For the text-containing cell, return its midpoint in [X, Y] coordinate format. 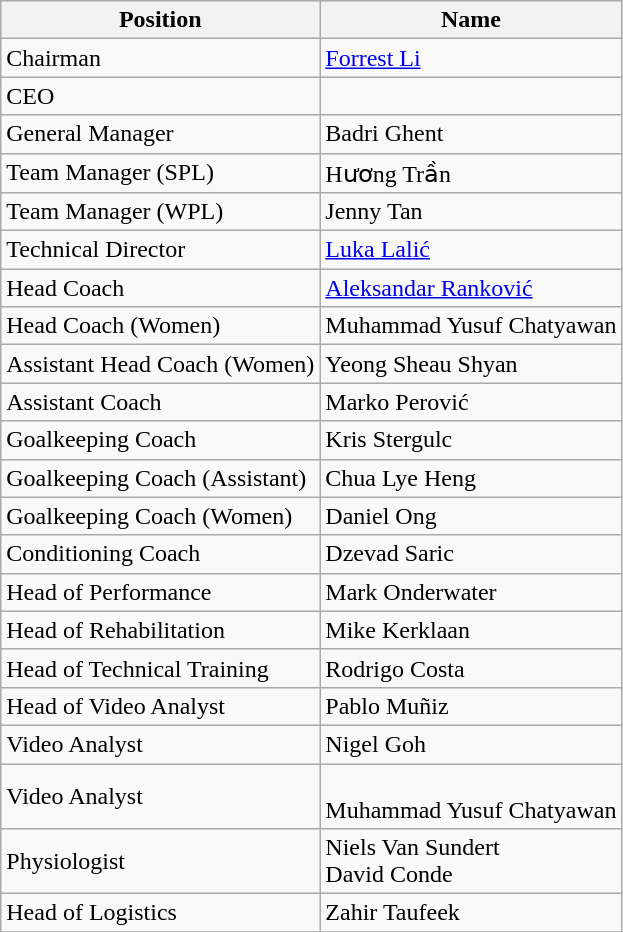
Badri Ghent [471, 134]
Assistant Coach [160, 402]
Chairman [160, 58]
Head of Rehabilitation [160, 630]
Niels Van Sundert David Conde [471, 862]
General Manager [160, 134]
Goalkeeping Coach (Assistant) [160, 478]
Aleksandar Ranković [471, 288]
Zahir Taufeek [471, 913]
Mark Onderwater [471, 592]
Rodrigo Costa [471, 668]
Nigel Goh [471, 744]
Luka Lalić [471, 250]
Head of Technical Training [160, 668]
Chua Lye Heng [471, 478]
Name [471, 20]
Conditioning Coach [160, 554]
Position [160, 20]
Kris Stergulc [471, 440]
Yeong Sheau Shyan [471, 364]
Dzevad Saric [471, 554]
Physiologist [160, 862]
Head of Performance [160, 592]
Goalkeeping Coach (Women) [160, 516]
Team Manager (SPL) [160, 173]
Pablo Muñiz [471, 706]
Mike Kerklaan [471, 630]
Head of Logistics [160, 913]
Technical Director [160, 250]
Jenny Tan [471, 212]
Assistant Head Coach (Women) [160, 364]
Head of Video Analyst [160, 706]
Head Coach [160, 288]
Forrest Li [471, 58]
Team Manager (WPL) [160, 212]
Hương Trần [471, 173]
Marko Perović [471, 402]
Goalkeeping Coach [160, 440]
Head Coach (Women) [160, 326]
CEO [160, 96]
Daniel Ong [471, 516]
